Capture the cell that displays the provided text and extract its [x, y] central coordinate. 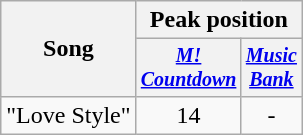
MusicBank [272, 68]
14 [188, 115]
Peak position [219, 20]
M!Countdown [188, 68]
Song [68, 49]
"Love Style" [68, 115]
- [272, 115]
